Pinpoint the cell where the given text exists, returning its (X, Y) midpoint coordinate. 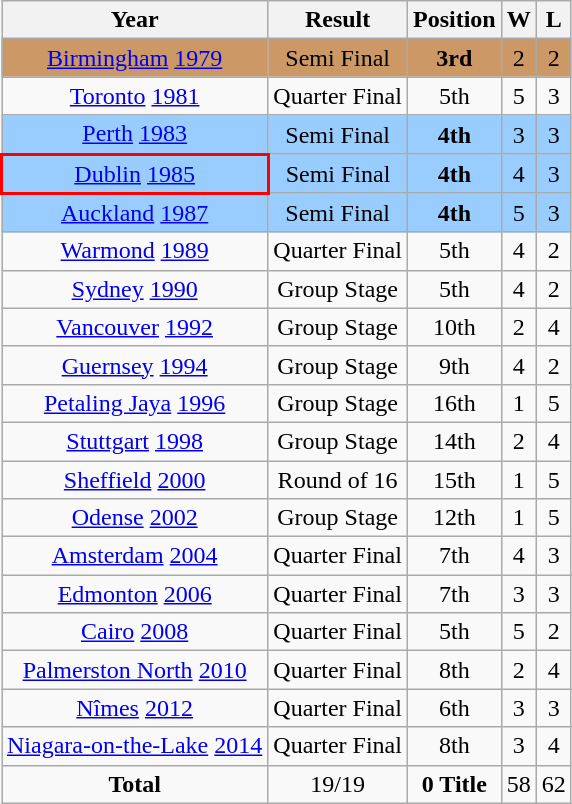
Year (135, 20)
0 Title (454, 784)
Dublin 1985 (135, 174)
58 (518, 784)
Niagara-on-the-Lake 2014 (135, 746)
19/19 (338, 784)
W (518, 20)
Palmerston North 2010 (135, 670)
Guernsey 1994 (135, 365)
L (554, 20)
Sheffield 2000 (135, 479)
Warmond 1989 (135, 251)
Perth 1983 (135, 134)
Vancouver 1992 (135, 327)
Amsterdam 2004 (135, 556)
Round of 16 (338, 479)
16th (454, 403)
15th (454, 479)
Sydney 1990 (135, 289)
3rd (454, 58)
Stuttgart 1998 (135, 441)
12th (454, 518)
Odense 2002 (135, 518)
Total (135, 784)
10th (454, 327)
Toronto 1981 (135, 96)
Cairo 2008 (135, 632)
Birmingham 1979 (135, 58)
62 (554, 784)
Position (454, 20)
Result (338, 20)
Edmonton 2006 (135, 594)
Auckland 1987 (135, 212)
14th (454, 441)
6th (454, 708)
9th (454, 365)
Petaling Jaya 1996 (135, 403)
Nîmes 2012 (135, 708)
